Provide the [X, Y] coordinate of the cell's center where the given text is located.  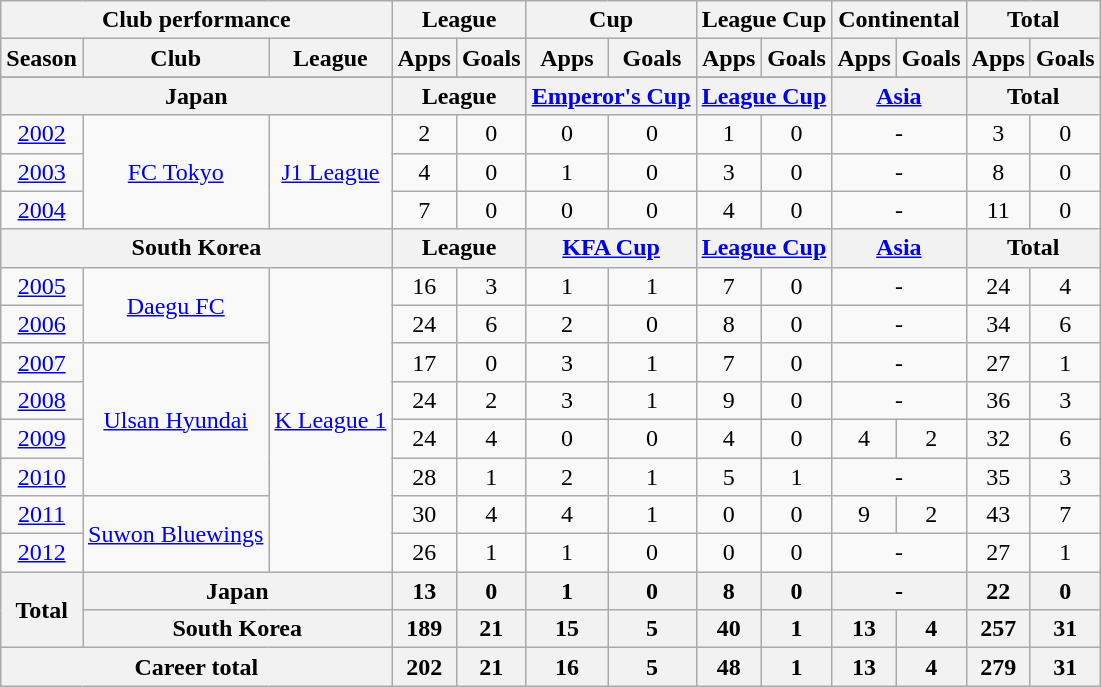
35 [998, 477]
Ulsan Hyundai [175, 419]
279 [998, 667]
36 [998, 400]
KFA Cup [611, 248]
2012 [42, 553]
Career total [196, 667]
Continental [899, 20]
2009 [42, 438]
2010 [42, 477]
32 [998, 438]
17 [424, 362]
202 [424, 667]
2003 [42, 172]
Daegu FC [175, 305]
11 [998, 210]
43 [998, 515]
2007 [42, 362]
40 [728, 629]
48 [728, 667]
34 [998, 324]
22 [998, 591]
26 [424, 553]
2011 [42, 515]
K League 1 [330, 419]
2002 [42, 134]
257 [998, 629]
J1 League [330, 172]
2006 [42, 324]
Season [42, 58]
2004 [42, 210]
FC Tokyo [175, 172]
Club performance [196, 20]
Suwon Bluewings [175, 534]
2005 [42, 286]
2008 [42, 400]
Cup [611, 20]
189 [424, 629]
30 [424, 515]
15 [567, 629]
Club [175, 58]
Emperor's Cup [611, 96]
28 [424, 477]
